Output the (x, y) coordinate of the center of the cell containing the given text.  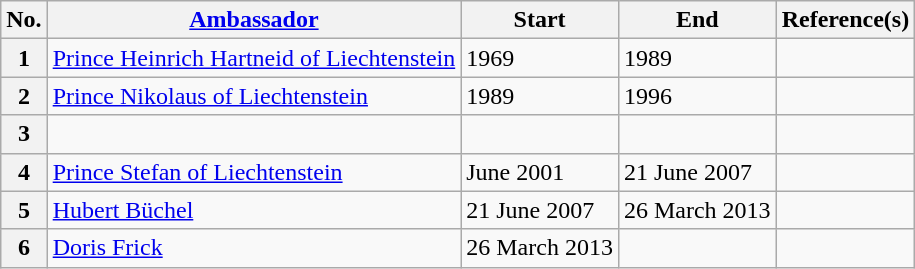
6 (24, 248)
Doris Frick (254, 248)
Reference(s) (846, 20)
3 (24, 134)
No. (24, 20)
Hubert Büchel (254, 210)
Prince Nikolaus of Liechtenstein (254, 96)
1996 (697, 96)
June 2001 (540, 172)
1969 (540, 58)
Prince Stefan of Liechtenstein (254, 172)
Start (540, 20)
End (697, 20)
Prince Heinrich Hartneid of Liechtenstein (254, 58)
Ambassador (254, 20)
2 (24, 96)
1 (24, 58)
5 (24, 210)
4 (24, 172)
